Pinpoint the cell where the given text exists, returning its [X, Y] midpoint coordinate. 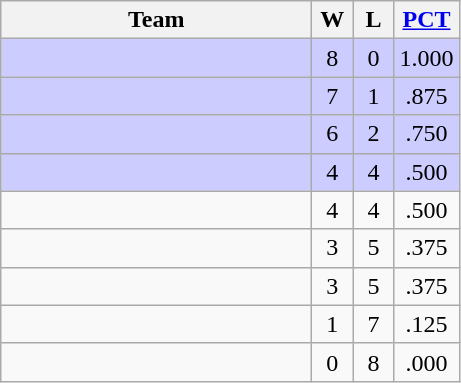
.875 [426, 96]
PCT [426, 20]
6 [332, 134]
1.000 [426, 58]
.750 [426, 134]
.125 [426, 324]
Team [156, 20]
W [332, 20]
L [374, 20]
2 [374, 134]
.000 [426, 362]
